Detect which cell encompasses the target text, then output its (x, y) center coordinate. 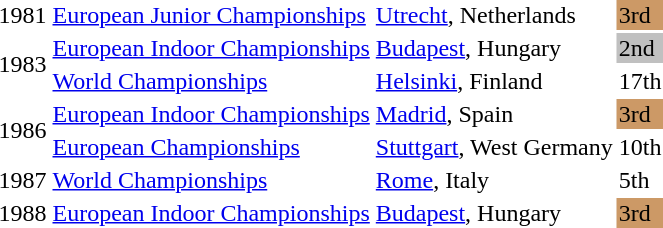
2nd (640, 48)
17th (640, 81)
European Junior Championships (211, 15)
5th (640, 180)
Madrid, Spain (494, 114)
10th (640, 147)
Rome, Italy (494, 180)
Stuttgart, West Germany (494, 147)
Utrecht, Netherlands (494, 15)
European Championships (211, 147)
Helsinki, Finland (494, 81)
